Search for the cell housing the specified text and yield its (X, Y) center coordinate. 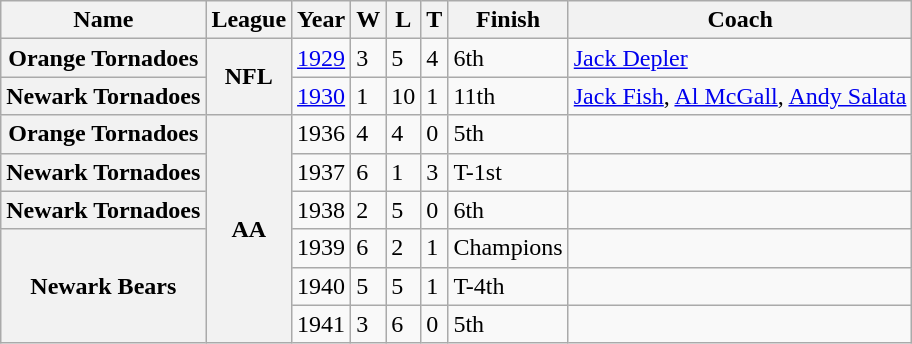
11th (508, 96)
L (404, 20)
T (434, 20)
Coach (740, 20)
NFL (249, 77)
Name (104, 20)
Year (322, 20)
1940 (322, 286)
1936 (322, 134)
Jack Depler (740, 58)
Finish (508, 20)
10 (404, 96)
1939 (322, 248)
1941 (322, 324)
Jack Fish, Al McGall, Andy Salata (740, 96)
1937 (322, 172)
AA (249, 229)
Champions (508, 248)
T-4th (508, 286)
1929 (322, 58)
League (249, 20)
T-1st (508, 172)
Newark Bears (104, 286)
1930 (322, 96)
W (368, 20)
1938 (322, 210)
